From the cell containing the given text, extract its center point as [X, Y] coordinate. 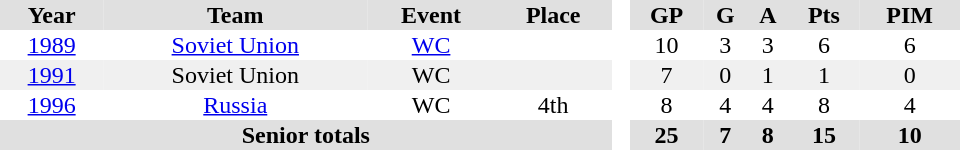
A [768, 15]
Russia [235, 105]
25 [667, 135]
PIM [910, 15]
4th [554, 105]
Year [52, 15]
Event [431, 15]
Pts [824, 15]
1996 [52, 105]
Senior totals [306, 135]
1991 [52, 75]
Team [235, 15]
1989 [52, 45]
G [725, 15]
Place [554, 15]
GP [667, 15]
15 [824, 135]
